Return the (x, y) coordinate for the center point of the cell that contains the specified text.  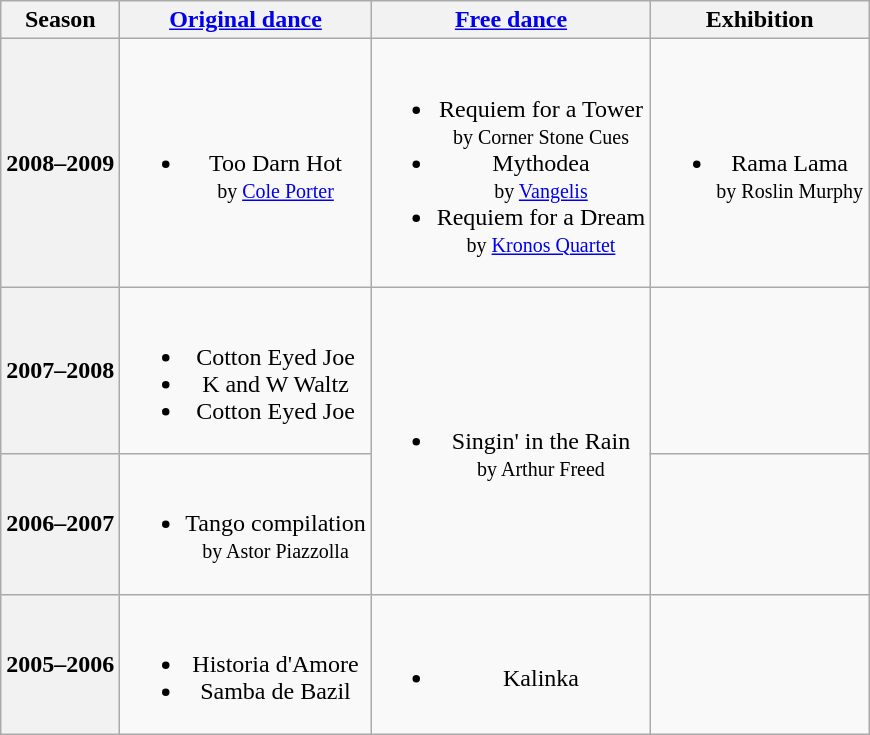
2005–2006 (60, 664)
Cotton Eyed JoeK and W WaltzCotton Eyed Joe (246, 370)
Original dance (246, 20)
Tango compilation by Astor Piazzolla (246, 524)
Historia d'AmoreSamba de Bazil (246, 664)
Kalinka (511, 664)
Rama Lama by Roslin Murphy (760, 163)
2006–2007 (60, 524)
Exhibition (760, 20)
2008–2009 (60, 163)
Season (60, 20)
Singin' in the Rain by Arthur Freed (511, 440)
2007–2008 (60, 370)
Too Darn Hot by Cole Porter (246, 163)
Requiem for a Tower by Corner Stone Cues Mythodea by Vangelis Requiem for a Dream by Kronos Quartet (511, 163)
Free dance (511, 20)
